Extract the [X, Y] coordinate from the center of the cell holding the provided text.  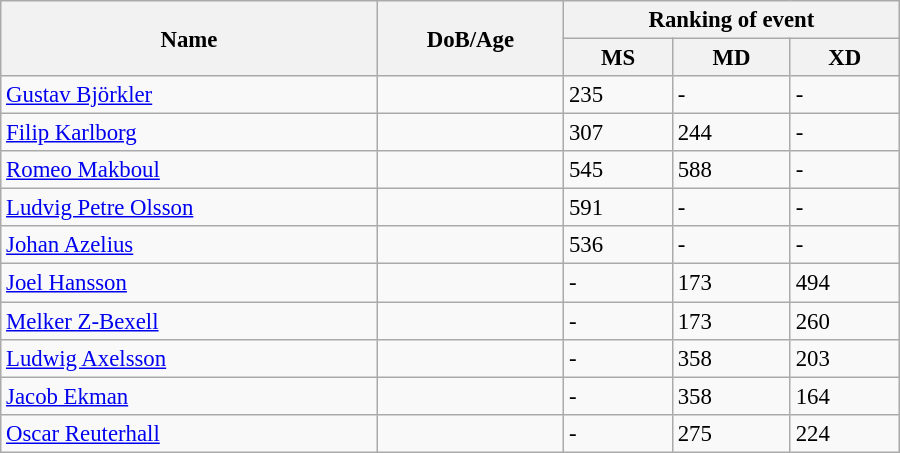
Ranking of event [732, 20]
Jacob Ekman [190, 396]
536 [618, 245]
Filip Karlborg [190, 133]
494 [844, 283]
588 [731, 170]
Ludwig Axelsson [190, 358]
591 [618, 208]
235 [618, 95]
Joel Hansson [190, 283]
Romeo Makboul [190, 170]
224 [844, 433]
203 [844, 358]
260 [844, 321]
164 [844, 396]
Johan Azelius [190, 245]
Ludvig Petre Olsson [190, 208]
275 [731, 433]
Gustav Björkler [190, 95]
Name [190, 38]
Oscar Reuterhall [190, 433]
DoB/Age [470, 38]
XD [844, 58]
MS [618, 58]
MD [731, 58]
Melker Z-Bexell [190, 321]
307 [618, 133]
545 [618, 170]
244 [731, 133]
